From the cell containing the given text, extract its center point as (x, y) coordinate. 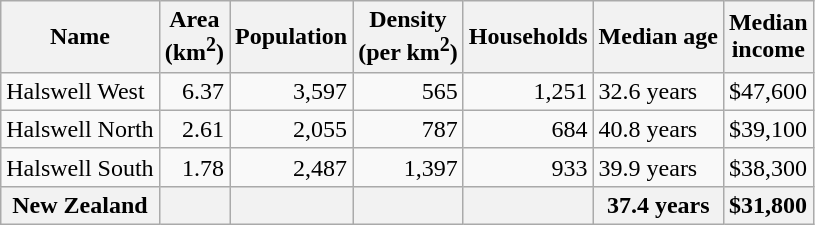
Halswell North (80, 129)
$38,300 (768, 167)
2.61 (194, 129)
Population (292, 37)
2,055 (292, 129)
933 (528, 167)
Medianincome (768, 37)
New Zealand (80, 205)
Halswell West (80, 91)
32.6 years (658, 91)
1,251 (528, 91)
684 (528, 129)
$47,600 (768, 91)
2,487 (292, 167)
1,397 (408, 167)
6.37 (194, 91)
$31,800 (768, 205)
Density(per km2) (408, 37)
Name (80, 37)
1.78 (194, 167)
Households (528, 37)
565 (408, 91)
Area(km2) (194, 37)
Median age (658, 37)
39.9 years (658, 167)
Halswell South (80, 167)
40.8 years (658, 129)
37.4 years (658, 205)
$39,100 (768, 129)
787 (408, 129)
3,597 (292, 91)
